From the cell containing the given text, extract its center point as [X, Y] coordinate. 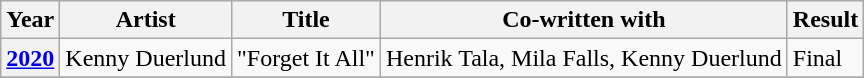
Henrik Tala, Mila Falls, Kenny Duerlund [584, 58]
Kenny Duerlund [146, 58]
Final [825, 58]
Result [825, 20]
Title [306, 20]
"Forget It All" [306, 58]
Co-written with [584, 20]
Year [30, 20]
2020 [30, 58]
Artist [146, 20]
